Provide the (x, y) coordinate of the cell's center where the given text is located.  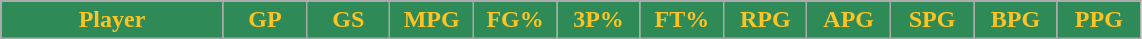
FG% (514, 20)
GP (264, 20)
SPG (932, 20)
FT% (682, 20)
GS (348, 20)
Player (112, 20)
APG (848, 20)
MPG (432, 20)
BPG (1016, 20)
RPG (766, 20)
3P% (598, 20)
PPG (1098, 20)
